Identify which cell holds the provided text, then report its (x, y) central coordinate. 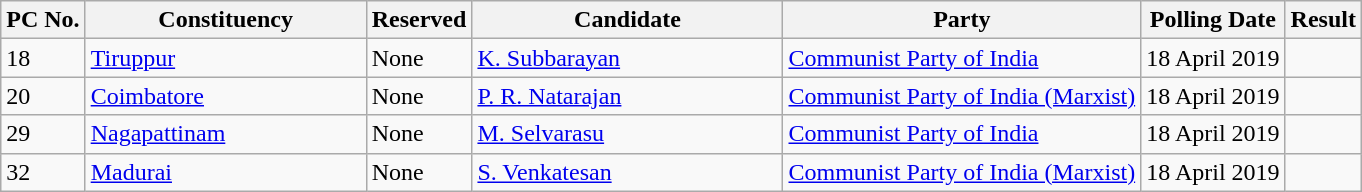
29 (43, 134)
Candidate (628, 20)
20 (43, 96)
Party (962, 20)
32 (43, 172)
18 (43, 58)
K. Subbarayan (628, 58)
Reserved (419, 20)
Coimbatore (226, 96)
Result (1323, 20)
P. R. Natarajan (628, 96)
Madurai (226, 172)
M. Selvarasu (628, 134)
Tiruppur (226, 58)
Nagapattinam (226, 134)
Constituency (226, 20)
S. Venkatesan (628, 172)
Polling Date (1213, 20)
PC No. (43, 20)
